From the cell containing the given text, extract its center point as (x, y) coordinate. 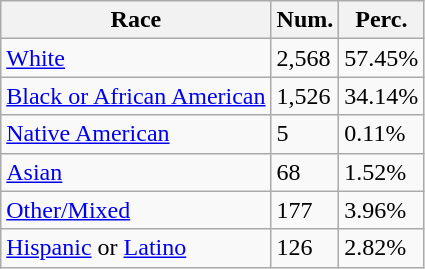
0.11% (382, 134)
Race (136, 20)
White (136, 58)
68 (305, 172)
177 (305, 210)
Num. (305, 20)
3.96% (382, 210)
Other/Mixed (136, 210)
Hispanic or Latino (136, 248)
Black or African American (136, 96)
Native American (136, 134)
34.14% (382, 96)
2.82% (382, 248)
1.52% (382, 172)
Asian (136, 172)
57.45% (382, 58)
1,526 (305, 96)
126 (305, 248)
2,568 (305, 58)
5 (305, 134)
Perc. (382, 20)
